Provide the (x, y) coordinate of the cell's center where the given text is located.  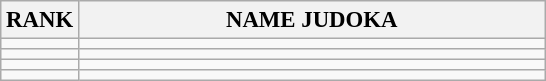
RANK (40, 20)
NAME JUDOKA (312, 20)
